Provide the (X, Y) coordinate of the cell's center where the given text is located.  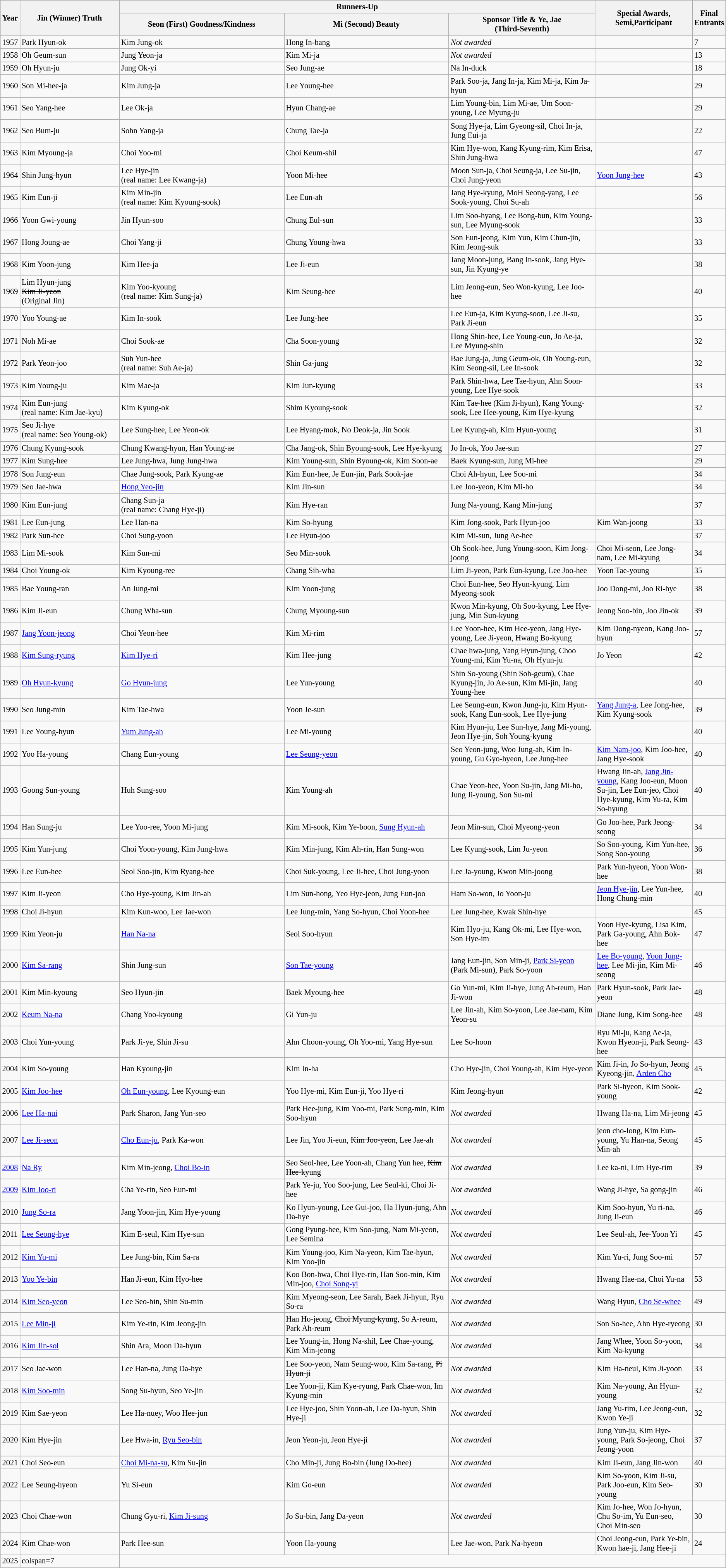
Hong Yeo-jin (202, 487)
Song Su-hyun, Seo Ye-jin (202, 1391)
Seo Jung-ae (367, 68)
1978 (10, 474)
Shin So-young (Shin Soh-geum), Chae Kyung-jin, Jo Ae-sun, Kim Mi-jin, Jang Young-hee (522, 683)
Joo Dong-mi, Joo Ri-hye (644, 589)
2014 (10, 1301)
Cha Ye-rin, Seo Eun-mi (202, 1190)
1980 (10, 505)
Choi Ah-hyun, Lee Soo-mi (522, 474)
Kim Go-eun (367, 1485)
Choi Sook-ae (202, 341)
Son Mi-hee-ja (70, 86)
2022 (10, 1485)
1973 (10, 386)
Han Kyoung-jin (202, 1069)
Kim Jung-ok (202, 42)
Kim Soo-min (70, 1391)
Lee Yoon-hee, Kim Hee-yeon, Jang Hye-young, Lee Ji-yeon, Hwang Bo-kyung (522, 633)
Son Eun-jeong, Kim Yun, Kim Chun-jin, Kim Jeong-suk (522, 242)
Yoon Tae-young (644, 571)
Lee Hwa-in, Ryu Seo-bin (202, 1440)
Lee Young-hyun (70, 732)
1958 (10, 55)
Ahn Choon-young, Oh Yoo-mi, Yang Hye-sun (367, 1042)
Seo Jae-won (70, 1368)
Kim Hye-ri (202, 656)
Chung Gyu-ri, Kim Ji-sung (202, 1516)
Kim Hye-jin (70, 1440)
Chung Kwang-hyun, Han Young-ae (202, 448)
Yoo Hye-mi, Kim Eun-ji, Yoo Hye-ri (367, 1091)
Lee Eun-ja, Kim Kyung-soon, Lee Ji-su, Park Ji-eun (522, 318)
Lee Ha-nui (70, 1114)
24 (709, 1544)
Kim Ha-neul, Kim Ji-yoon (644, 1368)
Park Soo-ja, Jang In-ja, Kim Mi-ja, Kim Ja-hyun (522, 86)
Goong Sun-young (70, 790)
Suh Yun-hee(real name: Suh Ae-ja) (202, 363)
1991 (10, 732)
Lee Min-ji (70, 1324)
2011 (10, 1234)
Lim Hyun-jung Kim Ji-yeon(Original Jin) (70, 292)
13 (709, 55)
1987 (10, 633)
1975 (10, 430)
Jang Yoon-jeong (70, 633)
Lim Jeong-eun, Seo Won-kyung, Lee Joo-hee (522, 292)
Kim Young-ju (70, 386)
Oh Hyun-kyung (70, 683)
Kim Min-jeong, Choi Bo-in (202, 1167)
Kim Tae-hwa (202, 709)
2000 (10, 966)
Lee Young-in, Hong Na-shil, Lee Chae-young, Kim Min-jeong (367, 1346)
Yoo Ha-young (70, 754)
Choi Yoo-mi (202, 153)
2013 (10, 1279)
Choi Suk-young, Lee Ji-hee, Choi Jung-yoon (367, 871)
Kim Yeon-ju (70, 934)
Choi Yoon-young, Kim Jung-hwa (202, 849)
27 (709, 448)
Moon Sun-ja, Choi Seung-ja, Lee Su-jin, Choi Jung-yeon (522, 175)
Chang Yoo-kyoung (202, 1015)
Jeon Min-sun, Choi Myeong-yeon (522, 827)
Choi Jeong-eun, Park Ye-bin, Kwon hae-ji, Jang Hee-ji (644, 1544)
Lee Ja-young, Kwon Min-joong (522, 871)
Lee Seo-bin, Shin Su-min (202, 1301)
Kim Chae-won (70, 1544)
Park Hyun-sook, Park Jae-yeon (644, 993)
Sohn Yang-ja (202, 131)
Hong Joung-ae (70, 242)
49 (709, 1301)
Cho Eun-ju, Park Ka-won (202, 1140)
Jang Yoon-jin, Kim Hye-young (202, 1212)
Lee Eun-jung (70, 522)
1995 (10, 849)
1981 (10, 522)
Choi Yun-young (70, 1042)
Seon (First) Goodness/Kindness (202, 24)
Kim Mi-rim (367, 633)
Seo Ji-hye(real name: Seo Young-ok) (70, 430)
Ryu Mi-ju, Kang Ae-ja, Kwon Hyeon-ji, Park Seong-hee (644, 1042)
Choi Sung-yoon (202, 535)
Lee Seung-hyeon (70, 1485)
Kim Ji-eun, Jang Jin-won (644, 1463)
Final Entrants (709, 18)
2021 (10, 1463)
Hyun Chang-ae (367, 108)
Park Yun-hyeon, Yoon Won-hee (644, 871)
Lee Sung-hee, Lee Yeon-ok (202, 430)
Kwon Min-kyung, Oh Soo-kyung, Lee Hye-jung, Min Sun-kyung (522, 611)
Yoon Hye-kyung, Lisa Kim, Park Ga-young, Ahn Bok-hee (644, 934)
Runners-Up (357, 7)
Hwang Hae-na, Choi Yu-na (644, 1279)
Special Awards,Semi,Participant (644, 18)
Lim Mi-sook (70, 553)
1959 (10, 68)
Kim So-yoon, Kim Ji-su, Park Joo-eun, Kim Seo-young (644, 1485)
Park Yeon-joo (70, 363)
Kim Min-jin(real name: Kim Kyoung-sook) (202, 198)
Shim Kyoung-sook (367, 408)
22 (709, 131)
Lee Seung-yeon (367, 754)
Kim Sun-mi (202, 553)
Kim So-hyung (367, 522)
Jung Na-young, Kang Min-jung (522, 505)
Seo Yeon-jung, Woo Jung-ah, Kim In-young, Gu Gyo-hyeon, Lee Jung-hee (522, 754)
Kim Jong-sook, Park Hyun-joo (522, 522)
Kim Hee-ja (202, 265)
Kim Myoung-ja (70, 153)
Lee Kyung-ah, Kim Hyun-young (522, 430)
Kim Ji-eun (70, 611)
Seo Bum-ju (70, 131)
Choi Eun-hee, Seo Hyun-kyung, Lim Myeong-sook (522, 589)
Kim Jun-kyung (367, 386)
Oh Geum-sun (70, 55)
Yoo Ye-bin (70, 1279)
Yum Jung-ah (202, 732)
Lee Kyung-sook, Lim Ju-yeon (522, 849)
Park Sharon, Jang Yun-seo (202, 1114)
Chung Eul-sun (367, 220)
2012 (10, 1257)
colspan=7 (70, 1561)
Park Ji-ye, Shin Ji-su (202, 1042)
Choi Yeon-hee (202, 633)
Choi Ji-hyun (70, 912)
Oh Sook-hee, Jung Young-soon, Kim Jong-joong (522, 553)
Seo Seol-hee, Lee Yoon-ah, Chang Yun hee, Kim Hee-kyung (367, 1167)
Son Tae-young (367, 966)
Lee Seung-eun, Kwon Jung-ju, Kim Hyun-sook, Kang Eun-sook, Lee Hye-jung (522, 709)
Kim Wan-joong (644, 522)
2007 (10, 1140)
Chae Yeon-hee, Yoon Su-jin, Jang Mi-ho, Jung Ji-young, Son Su-mi (522, 790)
Kim Jin-sol (70, 1346)
Choi Young-ok (70, 571)
Na Ry (70, 1167)
Yoon Mi-hee (367, 175)
Chung Kyung-sook (70, 448)
Jang Whee, Yoon So-yoon, Kim Na-kyung (644, 1346)
Jeon Yeon-ju, Jeon Hye-ji (367, 1440)
2003 (10, 1042)
Son So-hee, Ahn Hye-ryeong (644, 1324)
Diane Jung, Kim Song-hee (644, 1015)
Yoon Ha-young (367, 1544)
Hong Shin-hee, Lee Young-eun, Jo Ae-ja, Lee Myung-shin (522, 341)
Noh Mi-ae (70, 341)
Go Joo-hee, Park Jeong-seong (644, 827)
Lee Hyang-mok, No Deok-ja, Jin Sook (367, 430)
Jin (Winner) Truth (70, 18)
Seol Soo-hyun (367, 934)
Lee Ha-nuey, Woo Hee-jun (202, 1413)
1965 (10, 198)
Park Sun-hee (70, 535)
Kim Hee-jung (367, 656)
53 (709, 1279)
Kim Young-ah (367, 790)
Jung Yeon-ja (202, 55)
Cha Jang-ok, Shin Byoung-sook, Lee Hye-kyung (367, 448)
Kim Hye-ran (367, 505)
Kim Joo-ri (70, 1190)
Choi Mi-seon, Lee Jong-nam, Lee Mi-kyung (644, 553)
Kim Yun-jung (70, 849)
2015 (10, 1324)
Kim Eun-jung(real name: Kim Jae-kyu) (70, 408)
1961 (10, 108)
Lee Jung-min, Yang So-hyun, Choi Yoon-hee (367, 912)
36 (709, 849)
Lee Eun-ah (367, 198)
Yoon Gwi-young (70, 220)
Kim Yu-mi (70, 1257)
Lee Jung-hee, Kwak Shin-hye (522, 912)
Kim Soo-hyun, Yu ri-na, Jung Ji-eun (644, 1212)
Kim Kun-woo, Lee Jae-won (202, 912)
Lee Seong-hye (70, 1234)
Lee Jin-ah, Kim So-yoon, Lee Jae-nam, Kim Yeon-su (522, 1015)
Kim Mi-sun, Jung Ae-hee (522, 535)
2020 (10, 1440)
Choi Chae-won (70, 1516)
1966 (10, 220)
Son Jung-eun (70, 474)
Bae Young-ran (70, 589)
Gi Yun-ju (367, 1015)
Jung Ok-yi (202, 68)
2023 (10, 1516)
Kim Eun-ji (70, 198)
Koo Bon-hwa, Choi Hye-rin, Han Soo-min, Kim Min-joo, Choi Song-yi (367, 1279)
Kim Young-sun, Shin Byoung-ok, Kim Soon-ae (367, 461)
Park Hee-sun (202, 1544)
Seo Yang-hee (70, 108)
Kim Eun-hee, Je Eun-jin, Park Sook-jae (367, 474)
Kim Mae-ja (202, 386)
Jo Su-bin, Jang Da-yeon (367, 1516)
2001 (10, 993)
Seo Jae-hwa (70, 487)
Lee Jung-hwa, Jung Jung-hwa (202, 461)
1986 (10, 611)
Kim Sung-ryung (70, 656)
Kim So-young (70, 1069)
Kim Seung-hee (367, 292)
Oh Eun-young, Lee Kyoung-eun (202, 1091)
Kim Hye-won, Kang Kyung-rim, Kim Erisa, Shin Jung-hwa (522, 153)
Yang Jung-a, Lee Jong-hee, Kim Kyung-sook (644, 709)
Shin Ara, Moon Da-hyun (202, 1346)
Jin Hyun-soo (202, 220)
2017 (10, 1368)
Na In-duck (522, 68)
Kim Yoo-kyoung(real name: Kim Sung-ja) (202, 292)
Shin Jung-sun (202, 966)
Lee Han-na, Jung Da-hye (202, 1368)
Chae hwa-jung, Yang Hyun-jung, Choo Young-mi, Kim Yu-na, Oh Hyun-ju (522, 656)
Lee Eun-hee (70, 871)
1994 (10, 827)
Hwang Jin-ah, Jang Jin-young, Kang Joo-eun, Moon Su-jin, Lee Eun-jeo, Choi Hye-kyung, Kim Yu-ra, Kim So-hyung (644, 790)
Lee Seul-ah, Jee-Yoon Yi (644, 1234)
1963 (10, 153)
Mi (Second) Beauty (367, 24)
Gong Pyung-hee, Kim Soo-jung, Nam Mi-yeon, Lee Semina (367, 1234)
Park Hee-jung, Kim Yoo-mi, Park Sung-min, Kim Soo-hyun (367, 1114)
Kim Eun-jung (70, 505)
Lee Hyun-joo (367, 535)
Hong In-bang (367, 42)
Lee Ok-ja (202, 108)
Kim Seo-yeon (70, 1301)
Seo Min-sook (367, 553)
1993 (10, 790)
Kim Sung-hee (70, 461)
Kim Hyo-ju, Kang Ok-mi, Lee Hye-won, Son Hye-im (522, 934)
Cho Hye-jin, Choi Young-ah, Kim Hye-yeon (522, 1069)
1977 (10, 461)
Lee Jung-hee (367, 318)
Lee ka-ni, Lim Hye-rim (644, 1167)
1976 (10, 448)
Kim Min-kyoung (70, 993)
Park Ye-ju, Yoo Soo-jung, Lee Seul-ki, Choi Ji-hee (367, 1190)
Jang Yu-rim, Lee Jeong-eun, Kwon Ye-ji (644, 1413)
Lee Soo-yeon, Nam Seung-woo, Kim Sa-rang, Pi Hyun-ji (367, 1368)
Yoo Young-ae (70, 318)
2016 (10, 1346)
2010 (10, 1212)
Lee Yoon-ji, Kim Kye-ryung, Park Chae-won, Im Kyung-min (367, 1391)
Kim Tae-hee (Kim Ji-hyun), Kang Young-sook, Lee Hee-young, Kim Hye-kyung (522, 408)
An Jung-mi (202, 589)
Lee Yoo-ree, Yoon Mi-jung (202, 827)
2025 (10, 1561)
Kim Sae-yeon (70, 1413)
Bae Jung-ja, Jung Geum-ok, Oh Young-eun, Kim Seong-sil, Lee In-sook (522, 363)
1969 (10, 292)
Jeong Soo-bin, Joo Jin-ok (644, 611)
Kim Ji-yeon (70, 894)
2009 (10, 1190)
Year (10, 18)
Lee Hye-jin(real name: Lee Kwang-ja) (202, 175)
18 (709, 68)
1970 (10, 318)
Chung Tae-ja (367, 131)
Kim Jin-sun (367, 487)
Han Ho-jeong, Choi Myung-kyung, So A-reum, Park Ah-reum (367, 1324)
Cho Hye-young, Kim Jin-ah (202, 894)
Jo In-ok, Yoo Jae-sun (522, 448)
Kim Na-young, An Hyun-young (644, 1391)
Jo Yeon (644, 656)
1974 (10, 408)
Lee Jin, Yoo Ji-eun, Kim Joo-yeon, Lee Jae-ah (367, 1140)
Go Hyun-jung (202, 683)
Kim Joo-hee (70, 1091)
Shin Ga-jung (367, 363)
Song Hye-ja, Lim Gyeong-sil, Choi In-ja, Jung Eui-ja (522, 131)
Han Na-na (202, 934)
Park Hyun-ok (70, 42)
Park Shin-hwa, Lee Tae-hyun, Ahn Soon-young, Lee Hye-sook (522, 386)
1988 (10, 656)
Jung Yun-ju, Kim Hye-young, Park So-jeong, Choi Jeong-yoon (644, 1440)
Yu Si-eun (202, 1485)
Lee Joo-yeon, Kim Mi-ho (522, 487)
Kim Kyoung-ree (202, 571)
1990 (10, 709)
1989 (10, 683)
1968 (10, 265)
Han Ji-eun, Kim Hyo-hee (202, 1279)
Lim Sun-hong, Yeo Hye-jeon, Jung Eun-joo (367, 894)
Lee Han-na (202, 522)
Choi Yang-ji (202, 242)
Wang Hyun, Cho Se-whee (644, 1301)
Kim Min-jung, Kim Ah-rin, Han Sung-won (367, 849)
1998 (10, 912)
Choi Keum-shil (367, 153)
Kim Dong-nyeon, Kang Joo-hyun (644, 633)
Keum Na-na (70, 1015)
2004 (10, 1069)
Jung So-ra (70, 1212)
Yoon Jung-hee (644, 175)
7 (709, 42)
Kim Ye-rin, Kim Jeong-jin (202, 1324)
Lee Ji-seon (70, 1140)
Seo Jung-min (70, 709)
Huh Sung-soo (202, 790)
2006 (10, 1114)
Jang Eun-jin, Son Min-ji, Park Si-yeon (Park Mi-sun), Park So-yoon (522, 966)
Kim Mi-ja (367, 55)
Chang Eun-young (202, 754)
Choi Seo-eun (70, 1463)
Chae Jung-sook, Park Kyung-ae (202, 474)
Lee Young-hee (367, 86)
So Soo-young, Kim Yun-hee, Song Soo-young (644, 849)
Jeon Hye-jin, Lee Yun-hee, Hong Chung-min (644, 894)
1985 (10, 589)
Jang Hye-kyung, MoH Seong-yang, Lee Sook-young, Choi Su-ah (522, 198)
Seo Hyun-jin (202, 993)
Kim In-ha (367, 1069)
1992 (10, 754)
Kim E-seul, Kim Hye-sun (202, 1234)
2005 (10, 1091)
Kim Jung-ja (202, 86)
Lee Hye-joo, Shin Yoon-ah, Lee Da-hyun, Shin Hye-ji (367, 1413)
Park Si-hyeon, Kim Sook-young (644, 1091)
Baek Myoung-hee (367, 993)
1962 (10, 131)
Kim Sa-rang (70, 966)
Lee So-hoon (522, 1042)
Chung Wha-sun (202, 611)
Kim Young-joo, Kim Na-yeon, Kim Tae-hyun, Kim Yoo-jin (367, 1257)
1982 (10, 535)
Hwang Ha-na, Lim Mi-jeong (644, 1114)
Seol Soo-jin, Kim Ryang-hee (202, 871)
Lim Soo-hyang, Lee Bong-bun, Kim Young-sun, Lee Myung-sook (522, 220)
Lee Jae-won, Park Na-hyeon (522, 1544)
Lee Yun-young (367, 683)
1996 (10, 871)
2018 (10, 1391)
1984 (10, 571)
1997 (10, 894)
Kim Kyung-ok (202, 408)
Lee Bo-young, Yoon Jung-hee, Lee Mi-jin, Kim Mi-seong (644, 966)
Go Yun-mi, Kim Ji-hye, Jung Ah-reum, Han Ji-won (522, 993)
Kim In-sook (202, 318)
Chang Sih-wha (367, 571)
Kim Yu-ri, Jung Soo-mi (644, 1257)
Baek Kyung-sun, Jung Mi-hee (522, 461)
1979 (10, 487)
Kim Myeong-seon, Lee Sarah, Baek Ji-hyun, Ryu So-ra (367, 1301)
Chang Sun-ja(real name: Chang Hye-ji) (202, 505)
2024 (10, 1544)
1972 (10, 363)
Cho Min-ji, Jung Bo-bin (Jung Do-hee) (367, 1463)
Wang Ji-hye, Sa gong-jin (644, 1190)
Lee Mi-young (367, 732)
Chung Young-hwa (367, 242)
Yoon Je-sun (367, 709)
1967 (10, 242)
Cha Soon-young (367, 341)
1983 (10, 553)
31 (709, 430)
2008 (10, 1167)
2002 (10, 1015)
Lee Jung-bin, Kim Sa-ra (202, 1257)
Jang Moon-jung, Bang In-sook, Jang Hye-sun, Jin Kyung-ye (522, 265)
Han Sung-ju (70, 827)
56 (709, 198)
1999 (10, 934)
Lim Young-bin, Lim Mi-ae, Um Soon-young, Lee Myung-ju (522, 108)
Kim Jeong-hyun (522, 1091)
1957 (10, 42)
Lim Ji-yeon, Park Eun-kyung, Lee Joo-hee (522, 571)
Shin Jung-hyun (70, 175)
Chung Myoung-sun (367, 611)
1964 (10, 175)
1960 (10, 86)
2019 (10, 1413)
jeon cho-long, Kim Eun-young, Yu Han-na, Seong Min-ah (644, 1140)
Kim Hyun-ju, Lee Sun-hye, Jang Mi-young, Jeon Hye-jin, Soh Young-kyung (522, 732)
Choi Mi-na-su, Kim Su-jin (202, 1463)
Oh Hyun-ju (70, 68)
Lee Ji-eun (367, 265)
1971 (10, 341)
Ham So-won, Jo Yoon-ju (522, 894)
Ko Hyun-young, Lee Gui-joo, Ha Hyun-jung, Ahn Da-hye (367, 1212)
Sponsor Title & Ye, Jae(Third-Seventh) (522, 24)
Kim Ji-in, Jo So-hyun, Jeong Kyeong-jin, Arden Cho (644, 1069)
Kim Nam-joo, Kim Joo-hee, Jang Hye-sook (644, 754)
Kim Mi-sook, Kim Ye-boon, Sung Hyun-ah (367, 827)
Kim Jo-hee, Won Jo-hyun, Chu So-im, Yu Eun-seo, Choi Min-seo (644, 1516)
